Locate the cell with the specified text and output its (x, y) center coordinate. 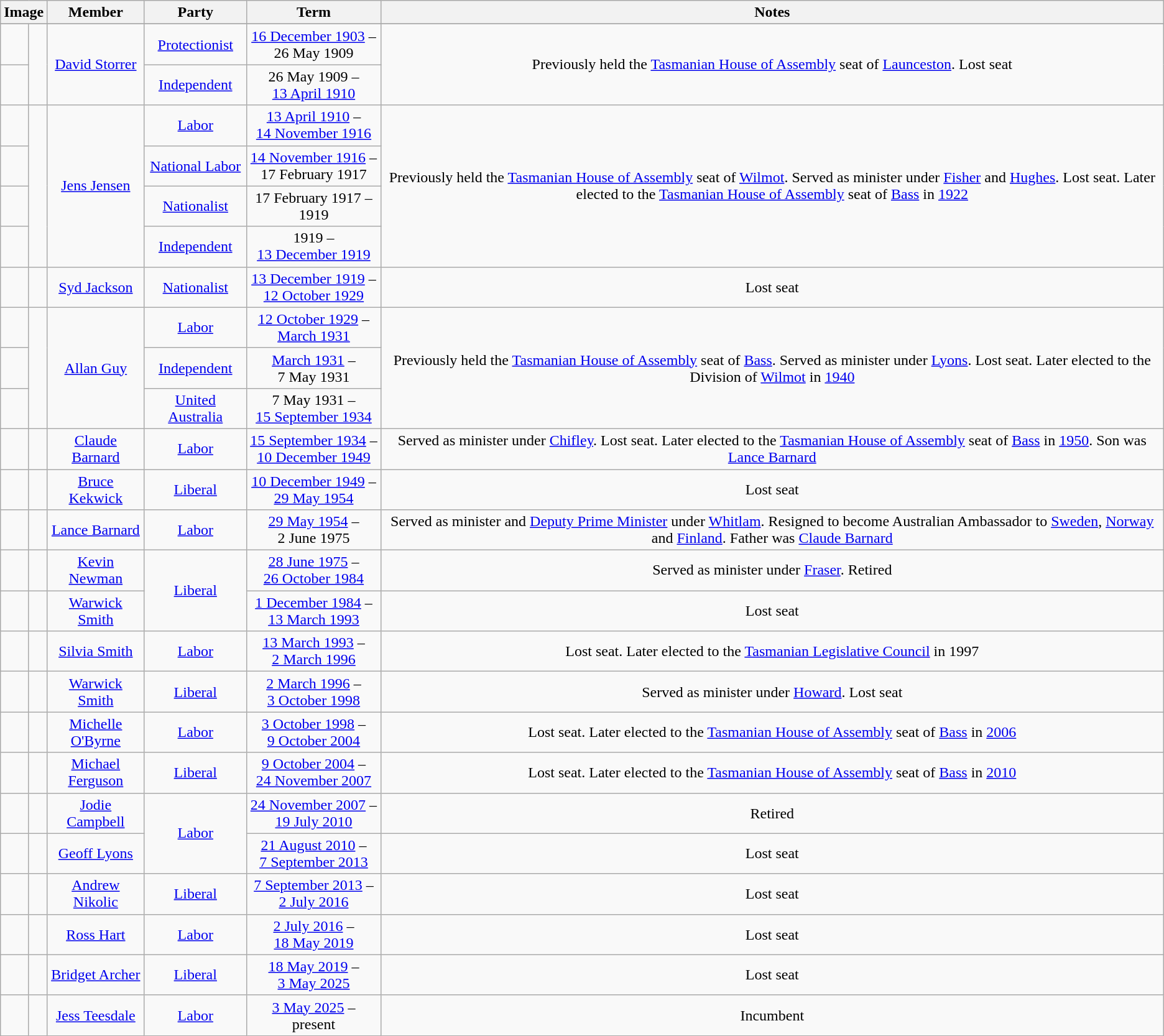
Kevin Newman (96, 571)
3 May 2025 –present (314, 1015)
Bruce Kekwick (96, 489)
9 October 2004 –24 November 2007 (314, 772)
2 July 2016 –18 May 2019 (314, 934)
1 December 1984 –13 March 1993 (314, 611)
29 May 1954 –2 June 1975 (314, 530)
Ross Hart (96, 934)
3 October 1998 –9 October 2004 (314, 733)
18 May 2019 –3 May 2025 (314, 975)
Lost seat. Later elected to the Tasmanian House of Assembly seat of Bass in 2010 (772, 772)
Member (96, 12)
Notes (772, 12)
Jodie Campbell (96, 813)
Michael Ferguson (96, 772)
Retired (772, 813)
March 1931 –7 May 1931 (314, 368)
2 March 1996 –3 October 1998 (314, 691)
Previously held the Tasmanian House of Assembly seat of Launceston. Lost seat (772, 65)
14 November 1916 –17 February 1917 (314, 165)
26 May 1909 –13 April 1910 (314, 85)
Silvia Smith (96, 652)
13 December 1919 –12 October 1929 (314, 287)
16 December 1903 –26 May 1909 (314, 45)
Lost seat. Later elected to the Tasmanian House of Assembly seat of Bass in 2006 (772, 733)
Served as minister under Howard. Lost seat (772, 691)
Incumbent (772, 1015)
Geoff Lyons (96, 853)
21 August 2010 –7 September 2013 (314, 853)
Party (195, 12)
Protectionist (195, 45)
1919 –13 December 1919 (314, 246)
Andrew Nikolic (96, 894)
15 September 1934 –10 December 1949 (314, 449)
Term (314, 12)
David Storrer (96, 65)
12 October 1929 –March 1931 (314, 327)
Served as minister under Fraser. Retired (772, 571)
United Australia (195, 408)
Michelle O'Byrne (96, 733)
13 March 1993 –2 March 1996 (314, 652)
28 June 1975 –26 October 1984 (314, 571)
17 February 1917 –1919 (314, 206)
24 November 2007 –19 July 2010 (314, 813)
National Labor (195, 165)
Image (24, 12)
Lance Barnard (96, 530)
Bridget Archer (96, 975)
Served as minister under Chifley. Lost seat. Later elected to the Tasmanian House of Assembly seat of Bass in 1950. Son was Lance Barnard (772, 449)
Jens Jensen (96, 186)
10 December 1949 –29 May 1954 (314, 489)
Jess Teesdale (96, 1015)
13 April 1910 –14 November 1916 (314, 126)
Claude Barnard (96, 449)
7 May 1931 –15 September 1934 (314, 408)
Allan Guy (96, 368)
Lost seat. Later elected to the Tasmanian Legislative Council in 1997 (772, 652)
Syd Jackson (96, 287)
7 September 2013 –2 July 2016 (314, 894)
